Capture the cell that displays the provided text and extract its [x, y] central coordinate. 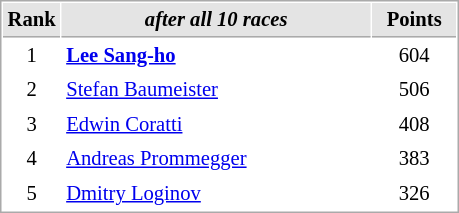
Rank [32, 20]
Dmitry Loginov [216, 194]
3 [32, 124]
4 [32, 158]
506 [414, 90]
5 [32, 194]
604 [414, 56]
Stefan Baumeister [216, 90]
Edwin Coratti [216, 124]
Lee Sang-ho [216, 56]
2 [32, 90]
Points [414, 20]
408 [414, 124]
after all 10 races [216, 20]
326 [414, 194]
Andreas Prommegger [216, 158]
1 [32, 56]
383 [414, 158]
